Search for the cell housing the specified text and yield its [x, y] center coordinate. 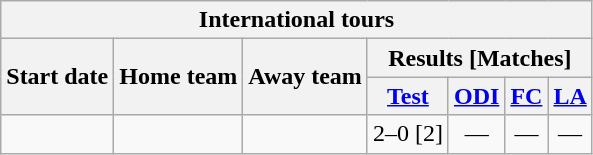
Away team [306, 77]
LA [570, 96]
Start date [58, 77]
Results [Matches] [480, 58]
FC [526, 96]
Test [408, 96]
2–0 [2] [408, 134]
ODI [476, 96]
International tours [297, 20]
Home team [178, 77]
